Determine the [X, Y] coordinate at the center of the cell enclosing the given text.  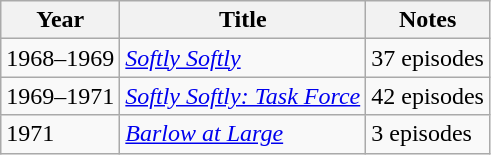
Softly Softly: Task Force [243, 96]
1969–1971 [60, 96]
Barlow at Large [243, 134]
3 episodes [428, 134]
Year [60, 20]
Softly Softly [243, 58]
37 episodes [428, 58]
1968–1969 [60, 58]
Notes [428, 20]
42 episodes [428, 96]
1971 [60, 134]
Title [243, 20]
